Scan for the cell matching the given text and deliver its (X, Y) coordinate at center. 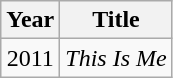
This Is Me (116, 58)
Title (116, 20)
Year (30, 20)
2011 (30, 58)
